Pinpoint the cell where the given text exists, returning its (x, y) midpoint coordinate. 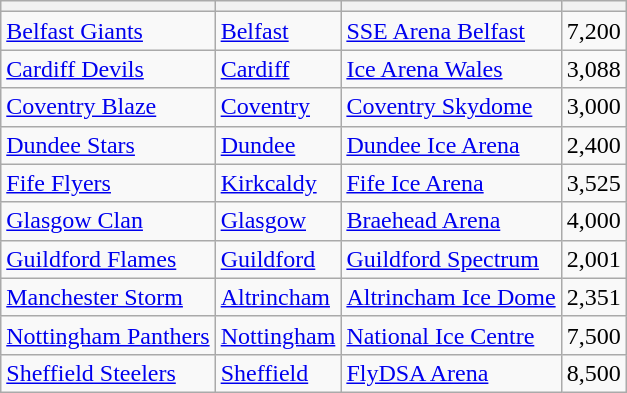
7,500 (594, 335)
8,500 (594, 373)
Dundee Ice Arena (451, 145)
7,200 (594, 31)
Coventry Blaze (108, 107)
Kirkcaldy (278, 183)
Cardiff Devils (108, 69)
2,400 (594, 145)
Cardiff (278, 69)
3,088 (594, 69)
3,000 (594, 107)
Fife Flyers (108, 183)
Fife Ice Arena (451, 183)
Belfast (278, 31)
FlyDSA Arena (451, 373)
Coventry (278, 107)
Belfast Giants (108, 31)
Glasgow Clan (108, 221)
Sheffield (278, 373)
Ice Arena Wales (451, 69)
2,001 (594, 259)
Sheffield Steelers (108, 373)
2,351 (594, 297)
Braehead Arena (451, 221)
Coventry Skydome (451, 107)
National Ice Centre (451, 335)
3,525 (594, 183)
Guildford Flames (108, 259)
4,000 (594, 221)
Manchester Storm (108, 297)
SSE Arena Belfast (451, 31)
Altrincham (278, 297)
Nottingham Panthers (108, 335)
Guildford Spectrum (451, 259)
Dundee (278, 145)
Dundee Stars (108, 145)
Guildford (278, 259)
Altrincham Ice Dome (451, 297)
Nottingham (278, 335)
Glasgow (278, 221)
